Return the (X, Y) coordinate for the center point of the cell that contains the specified text.  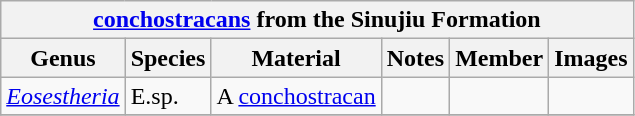
Material (296, 58)
conchostracans from the Sinujiu Formation (317, 20)
Member (500, 58)
Eosestheria (63, 96)
Images (591, 58)
Notes (415, 58)
A conchostracan (296, 96)
Genus (63, 58)
Species (168, 58)
E.sp. (168, 96)
